Provide the (x, y) coordinate of the cell's center where the given text is located.  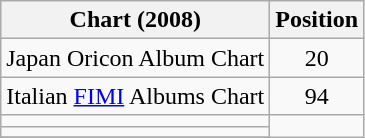
Italian FIMI Albums Chart (136, 96)
Japan Oricon Album Chart (136, 58)
Position (317, 20)
94 (317, 96)
Chart (2008) (136, 20)
20 (317, 58)
